Find where the given text appears and provide that cell's center as (x, y) coordinate. 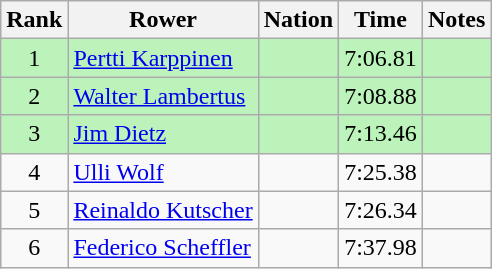
Rank (34, 20)
1 (34, 58)
7:37.98 (381, 248)
7:13.46 (381, 134)
Reinaldo Kutscher (163, 210)
Time (381, 20)
Walter Lambertus (163, 96)
4 (34, 172)
7:06.81 (381, 58)
Nation (298, 20)
Pertti Karppinen (163, 58)
Rower (163, 20)
Notes (456, 20)
3 (34, 134)
7:08.88 (381, 96)
Ulli Wolf (163, 172)
7:26.34 (381, 210)
Federico Scheffler (163, 248)
2 (34, 96)
7:25.38 (381, 172)
6 (34, 248)
5 (34, 210)
Jim Dietz (163, 134)
